Determine the [x, y] coordinate at the center of the cell enclosing the given text.  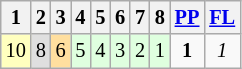
10 [16, 51]
FL [222, 17]
PP [188, 17]
7 [140, 17]
